Return the (x, y) coordinate for the center point of the cell that contains the specified text.  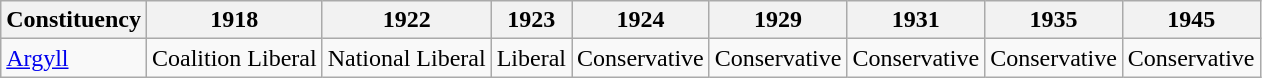
Argyll (74, 58)
1923 (531, 20)
Coalition Liberal (234, 58)
1945 (1191, 20)
1929 (778, 20)
1918 (234, 20)
Constituency (74, 20)
1922 (406, 20)
Liberal (531, 58)
1924 (641, 20)
National Liberal (406, 58)
1935 (1054, 20)
1931 (916, 20)
